Detect which cell encompasses the target text, then output its [x, y] center coordinate. 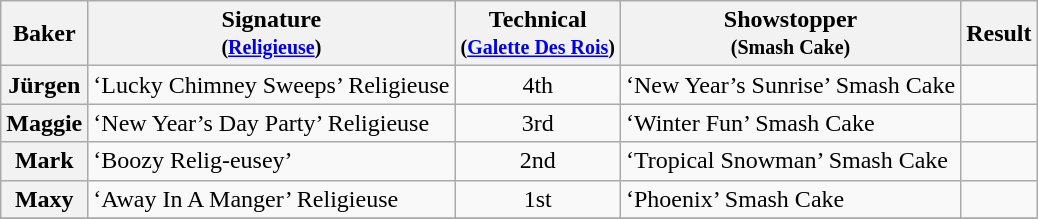
Maxy [44, 199]
Signature (Religieuse) [272, 34]
‘Away In A Manger’ Religieuse [272, 199]
‘Winter Fun’ Smash Cake [790, 123]
Result [999, 34]
Jürgen [44, 85]
3rd [538, 123]
‘Tropical Snowman’ Smash Cake [790, 161]
Showstopper (Smash Cake) [790, 34]
Technical (Galette Des Rois) [538, 34]
4th [538, 85]
‘Boozy Relig-eusey’ [272, 161]
Baker [44, 34]
‘Phoenix’ Smash Cake [790, 199]
‘New Year’s Day Party’ Religieuse [272, 123]
2nd [538, 161]
Mark [44, 161]
‘Lucky Chimney Sweeps’ Religieuse [272, 85]
Maggie [44, 123]
1st [538, 199]
‘New Year’s Sunrise’ Smash Cake [790, 85]
